Extract the [X, Y] coordinate from the center of the cell holding the provided text.  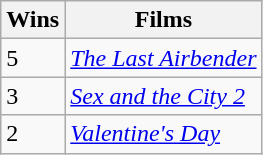
Sex and the City 2 [164, 96]
Wins [33, 20]
The Last Airbender [164, 58]
Valentine's Day [164, 134]
2 [33, 134]
Films [164, 20]
5 [33, 58]
3 [33, 96]
